Pinpoint the cell where the given text exists, returning its [x, y] midpoint coordinate. 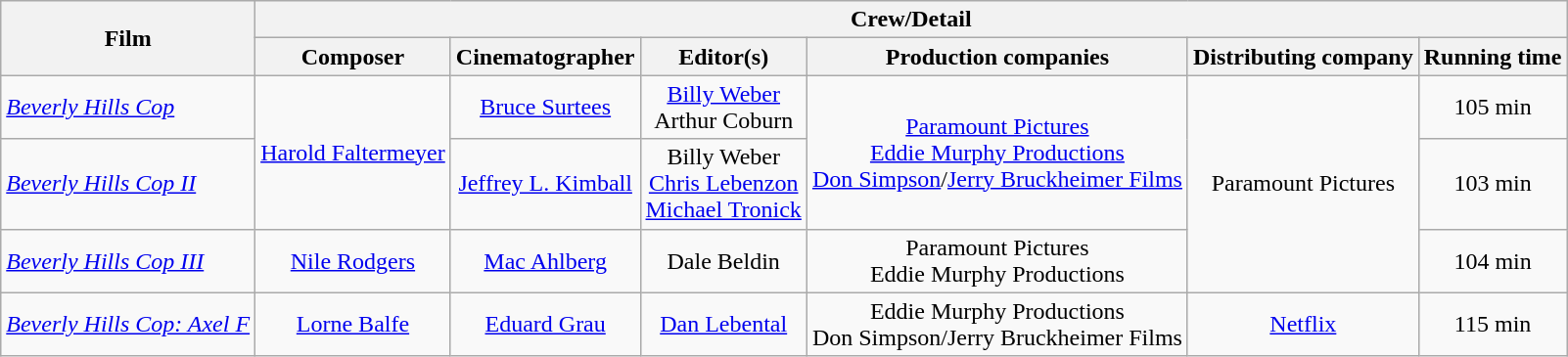
Paramount PicturesEddie Murphy ProductionsDon Simpson/Jerry Bruckheimer Films [996, 153]
Production companies [996, 57]
Dan Lebental [723, 325]
Netflix [1303, 325]
Editor(s) [723, 57]
Jeffrey L. Kimball [545, 184]
Distributing company [1303, 57]
Harold Faltermeyer [353, 153]
Beverly Hills Cop II [128, 184]
Bruce Surtees [545, 108]
Lorne Balfe [353, 325]
115 min [1493, 325]
Composer [353, 57]
Cinematographer [545, 57]
Crew/Detail [911, 20]
Eddie Murphy ProductionsDon Simpson/Jerry Bruckheimer Films [996, 325]
Eduard Grau [545, 325]
Mac Ahlberg [545, 260]
104 min [1493, 260]
103 min [1493, 184]
Paramount PicturesEddie Murphy Productions [996, 260]
Billy WeberChris LebenzonMichael Tronick [723, 184]
Nile Rodgers [353, 260]
Beverly Hills Cop: Axel F [128, 325]
Beverly Hills Cop III [128, 260]
Dale Beldin [723, 260]
105 min [1493, 108]
Film [128, 38]
Beverly Hills Cop [128, 108]
Billy WeberArthur Coburn [723, 108]
Running time [1493, 57]
Paramount Pictures [1303, 184]
